Return (x, y) of the center of cell containing provided text 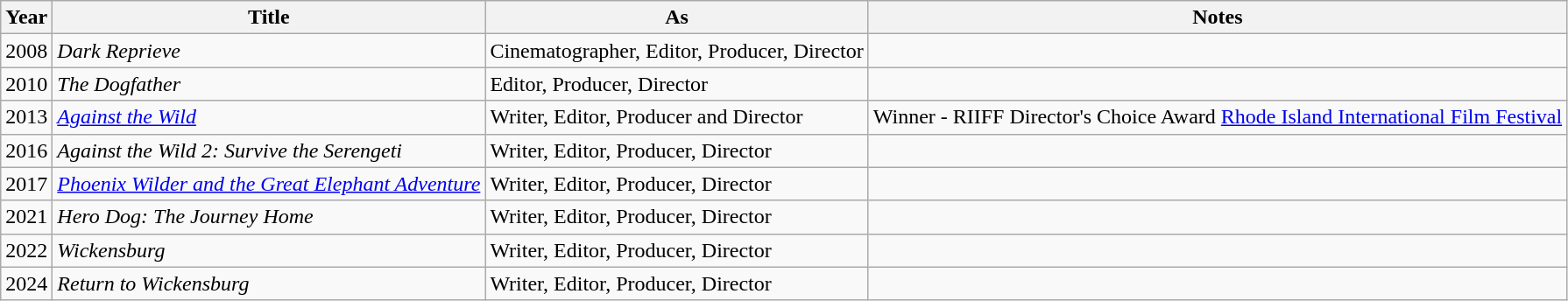
Editor, Producer, Director (676, 84)
2010 (26, 84)
2013 (26, 117)
Against the Wild 2: Survive the Serengeti (269, 150)
Cinematographer, Editor, Producer, Director (676, 51)
2024 (26, 283)
Hero Dog: The Journey Home (269, 217)
As (676, 17)
Title (269, 17)
2021 (26, 217)
Wickensburg (269, 250)
Writer, Editor, Producer and Director (676, 117)
Dark Reprieve (269, 51)
Phoenix Wilder and the Great Elephant Adventure (269, 184)
Year (26, 17)
2016 (26, 150)
2008 (26, 51)
Winner - RIIFF Director's Choice Award Rhode Island International Film Festival (1218, 117)
Return to Wickensburg (269, 283)
2017 (26, 184)
Notes (1218, 17)
2022 (26, 250)
Against the Wild (269, 117)
The Dogfather (269, 84)
